Return [X, Y] of the center of cell containing provided text 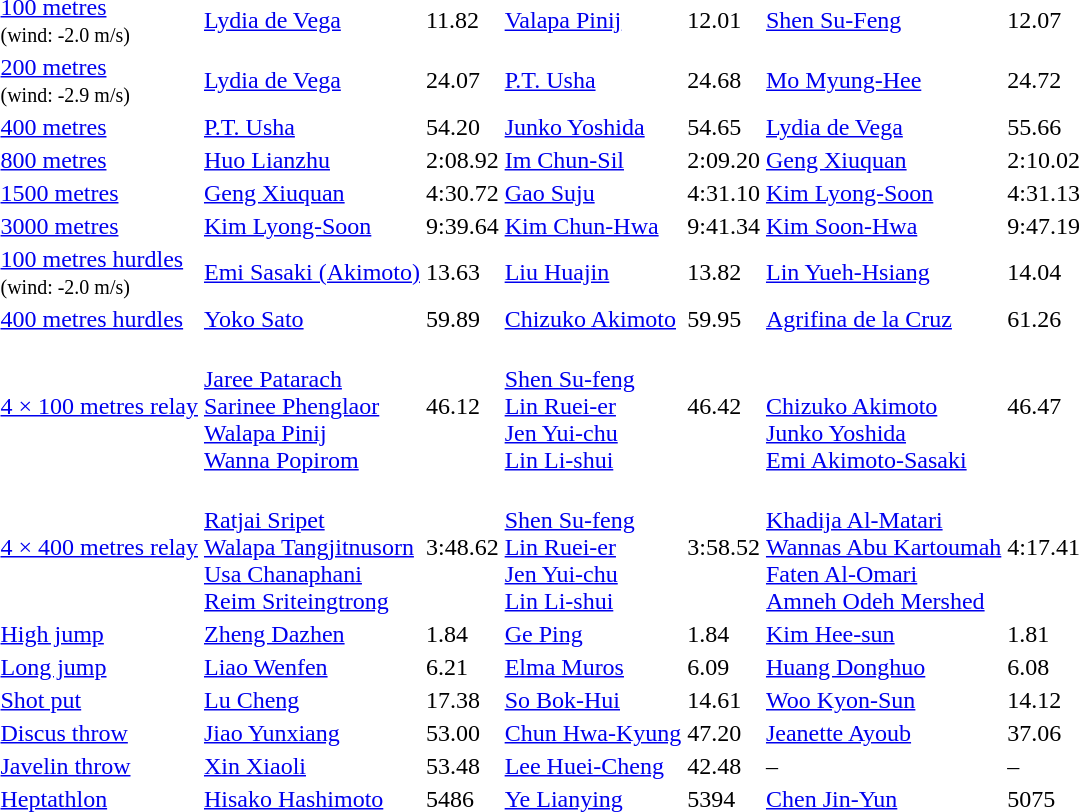
Zheng Dazhen [312, 634]
Lin Yueh-Hsiang [883, 272]
Kim Soon-Hwa [883, 226]
Chizuko AkimotoJunko YoshidaEmi Akimoto-Sasaki [883, 406]
Huo Lianzhu [312, 160]
59.89 [462, 319]
13.63 [462, 272]
9:41.34 [724, 226]
Liao Wenfen [312, 667]
Lu Cheng [312, 700]
24.68 [724, 80]
Emi Sasaki (Akimoto) [312, 272]
Elma Muros [593, 667]
2:08.92 [462, 160]
Ratjai SripetWalapa TangjitnusornUsa ChanaphaniReim Sriteingtrong [312, 547]
6.21 [462, 667]
Ge Ping [593, 634]
54.20 [462, 127]
53.00 [462, 733]
Xin Xiaoli [312, 766]
Chun Hwa-Kyung [593, 733]
42.48 [724, 766]
46.12 [462, 406]
4:30.72 [462, 193]
Liu Huajin [593, 272]
9:39.64 [462, 226]
Kim Chun-Hwa [593, 226]
3:48.62 [462, 547]
14.61 [724, 700]
Woo Kyon-Sun [883, 700]
47.20 [724, 733]
13.82 [724, 272]
Jaree PatarachSarinee PhenglaorWalapa PinijWanna Popirom [312, 406]
4:31.10 [724, 193]
17.38 [462, 700]
Agrifina de la Cruz [883, 319]
Yoko Sato [312, 319]
2:09.20 [724, 160]
Jeanette Ayoub [883, 733]
Kim Hee-sun [883, 634]
Gao Suju [593, 193]
6.09 [724, 667]
59.95 [724, 319]
Lee Huei-Cheng [593, 766]
Khadija Al-MatariWannas Abu KartoumahFaten Al-OmariAmneh Odeh Mershed [883, 547]
So Bok-Hui [593, 700]
46.42 [724, 406]
Mo Myung-Hee [883, 80]
Chizuko Akimoto [593, 319]
– [883, 766]
53.48 [462, 766]
Huang Donghuo [883, 667]
24.07 [462, 80]
Im Chun-Sil [593, 160]
54.65 [724, 127]
Jiao Yunxiang [312, 733]
Junko Yoshida [593, 127]
3:58.52 [724, 547]
